Capture the cell that displays the provided text and extract its (x, y) central coordinate. 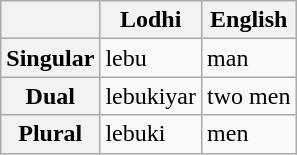
two men (249, 96)
men (249, 134)
lebukiyar (151, 96)
Lodhi (151, 20)
lebuki (151, 134)
Dual (50, 96)
lebu (151, 58)
English (249, 20)
Plural (50, 134)
Singular (50, 58)
man (249, 58)
